Locate the cell with the specified text and output its [X, Y] center coordinate. 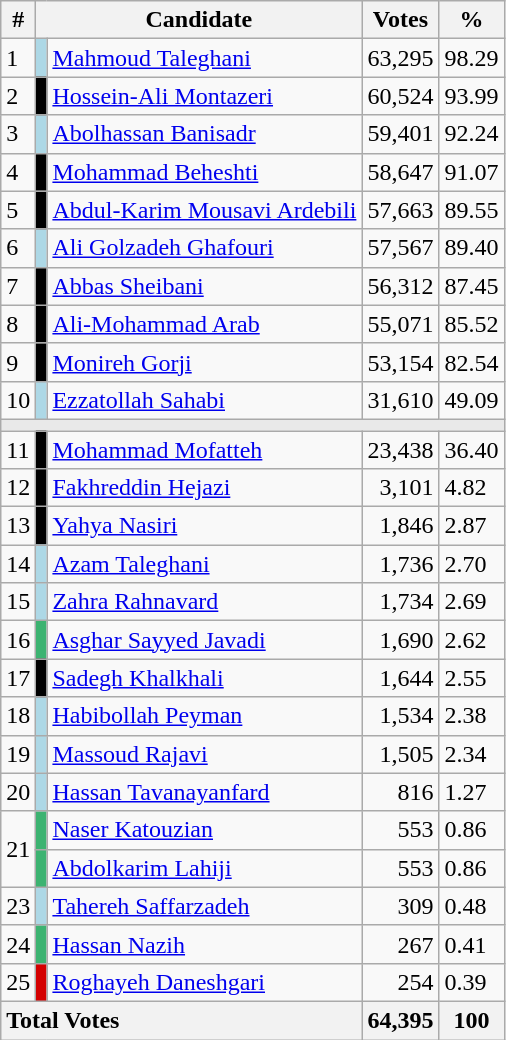
Mohammad Beheshti [204, 172]
1,734 [400, 602]
63,295 [400, 58]
15 [18, 602]
31,610 [400, 400]
100 [472, 1020]
1,846 [400, 526]
23 [18, 906]
1,534 [400, 716]
Mahmoud Taleghani [204, 58]
Ezzatollah Sahabi [204, 400]
23,438 [400, 449]
Roghayeh Daneshgari [204, 982]
53,154 [400, 362]
59,401 [400, 134]
Hassan Nazih [204, 944]
16 [18, 640]
56,312 [400, 286]
1,690 [400, 640]
Ali Golzadeh Ghafouri [204, 248]
Tahereh Saffarzadeh [204, 906]
7 [18, 286]
Votes [400, 20]
11 [18, 449]
Abolhassan Banisadr [204, 134]
14 [18, 564]
18 [18, 716]
2.55 [472, 678]
20 [18, 792]
17 [18, 678]
8 [18, 324]
2.87 [472, 526]
Habibollah Peyman [204, 716]
5 [18, 210]
93.99 [472, 96]
Candidate [199, 20]
4.82 [472, 488]
12 [18, 488]
87.45 [472, 286]
10 [18, 400]
309 [400, 906]
Ali-Mohammad Arab [204, 324]
89.40 [472, 248]
85.52 [472, 324]
0.41 [472, 944]
1,505 [400, 754]
2.70 [472, 564]
64,395 [400, 1020]
36.40 [472, 449]
3 [18, 134]
60,524 [400, 96]
89.55 [472, 210]
0.39 [472, 982]
1,736 [400, 564]
2 [18, 96]
58,647 [400, 172]
82.54 [472, 362]
Abdul-Karim Mousavi Ardebili [204, 210]
24 [18, 944]
57,663 [400, 210]
2.69 [472, 602]
% [472, 20]
2.38 [472, 716]
1 [18, 58]
Monireh Gorji [204, 362]
98.29 [472, 58]
13 [18, 526]
91.07 [472, 172]
254 [400, 982]
1.27 [472, 792]
3,101 [400, 488]
55,071 [400, 324]
Sadegh Khalkhali [204, 678]
9 [18, 362]
21 [18, 849]
Hossein-Ali Montazeri [204, 96]
25 [18, 982]
Yahya Nasiri [204, 526]
1,644 [400, 678]
267 [400, 944]
Naser Katouzian [204, 830]
2.34 [472, 754]
Total Votes [182, 1020]
0.48 [472, 906]
4 [18, 172]
2.62 [472, 640]
Zahra Rahnavard [204, 602]
6 [18, 248]
92.24 [472, 134]
19 [18, 754]
49.09 [472, 400]
57,567 [400, 248]
Fakhreddin Hejazi [204, 488]
Massoud Rajavi [204, 754]
816 [400, 792]
Abbas Sheibani [204, 286]
Mohammad Mofatteh [204, 449]
# [18, 20]
Hassan Tavanayanfard [204, 792]
Asghar Sayyed Javadi [204, 640]
Azam Taleghani [204, 564]
Abdolkarim Lahiji [204, 868]
